Determine the [X, Y] coordinate at the center of the cell enclosing the given text.  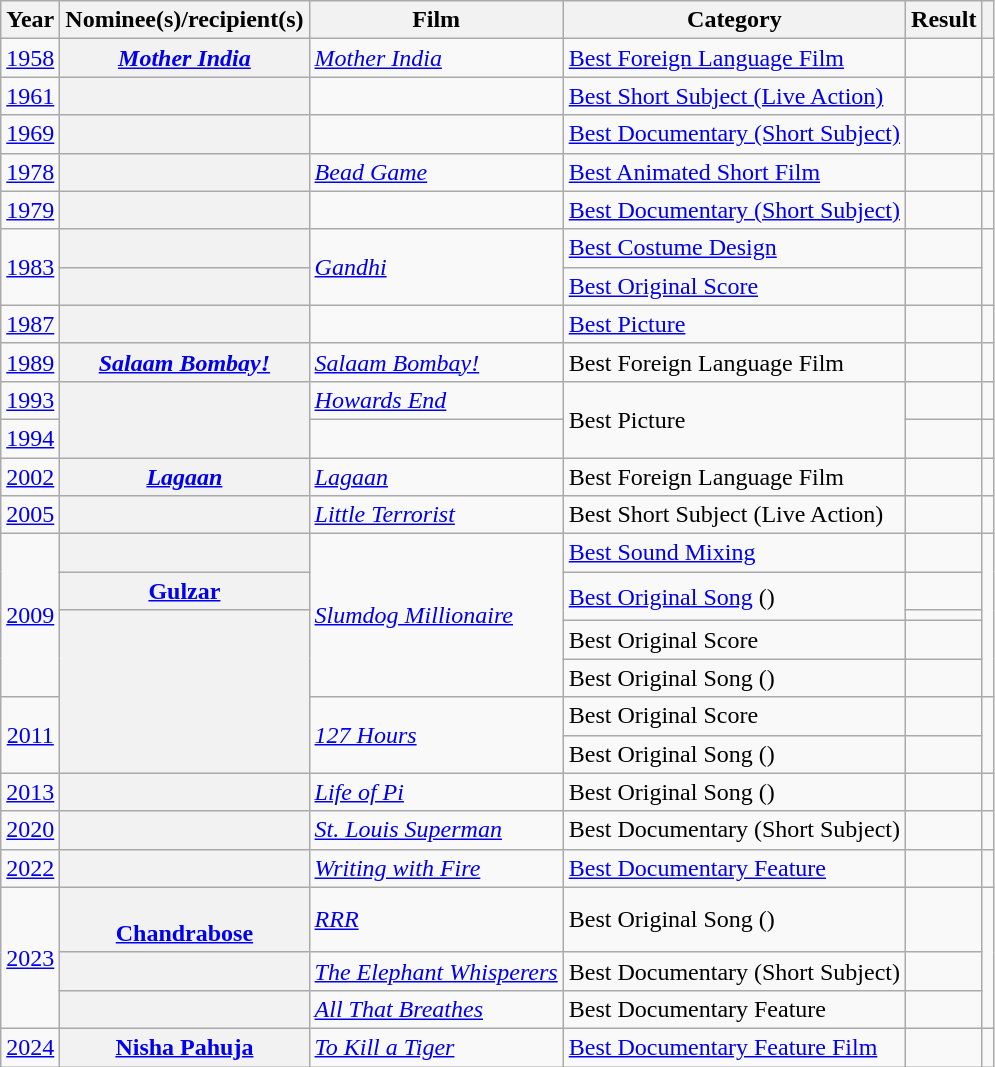
1983 [30, 267]
Best Documentary Feature Film [734, 1047]
Best Animated Short Film [734, 172]
Gulzar [184, 591]
2020 [30, 830]
Slumdog Millionaire [436, 616]
2013 [30, 792]
Howards End [436, 400]
1978 [30, 172]
2024 [30, 1047]
1958 [30, 58]
1993 [30, 400]
Life of Pi [436, 792]
2002 [30, 477]
2022 [30, 868]
All That Breathes [436, 1009]
2011 [30, 735]
Nisha Pahuja [184, 1047]
2005 [30, 515]
1961 [30, 96]
1987 [30, 324]
1979 [30, 210]
2009 [30, 616]
1969 [30, 134]
Result [944, 20]
The Elephant Whisperers [436, 971]
Best Sound Mixing [734, 553]
Year [30, 20]
St. Louis Superman [436, 830]
Writing with Fire [436, 868]
1989 [30, 362]
Film [436, 20]
Chandrabose [184, 920]
Bead Game [436, 172]
Nominee(s)/recipient(s) [184, 20]
Little Terrorist [436, 515]
2023 [30, 958]
Best Costume Design [734, 248]
To Kill a Tiger [436, 1047]
RRR [436, 920]
127 Hours [436, 735]
1994 [30, 438]
Category [734, 20]
Gandhi [436, 267]
